Detect which cell encompasses the target text, then output its (x, y) center coordinate. 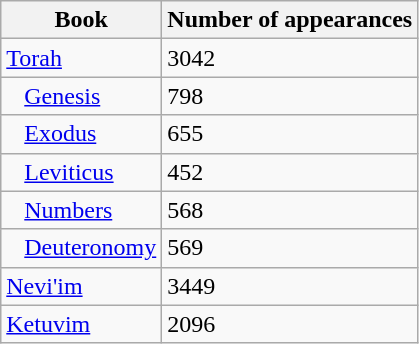
Numbers (82, 210)
3449 (290, 286)
569 (290, 248)
2096 (290, 324)
Deuteronomy (82, 248)
798 (290, 96)
Exodus (82, 134)
Ketuvim (82, 324)
568 (290, 210)
Genesis (82, 96)
Torah (82, 58)
3042 (290, 58)
Book (82, 20)
655 (290, 134)
Number of appearances (290, 20)
Nevi'im (82, 286)
Leviticus (82, 172)
452 (290, 172)
